Capture the cell that displays the provided text and extract its (x, y) central coordinate. 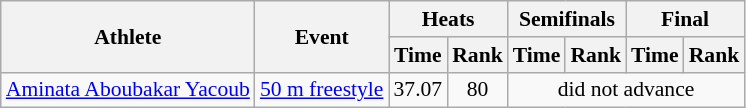
Semifinals (567, 19)
Final (685, 19)
Event (322, 36)
Aminata Aboubakar Yacoub (128, 90)
50 m freestyle (322, 90)
80 (478, 90)
Athlete (128, 36)
37.07 (418, 90)
Heats (448, 19)
did not advance (626, 90)
